From the cell containing the given text, extract its center point as (x, y) coordinate. 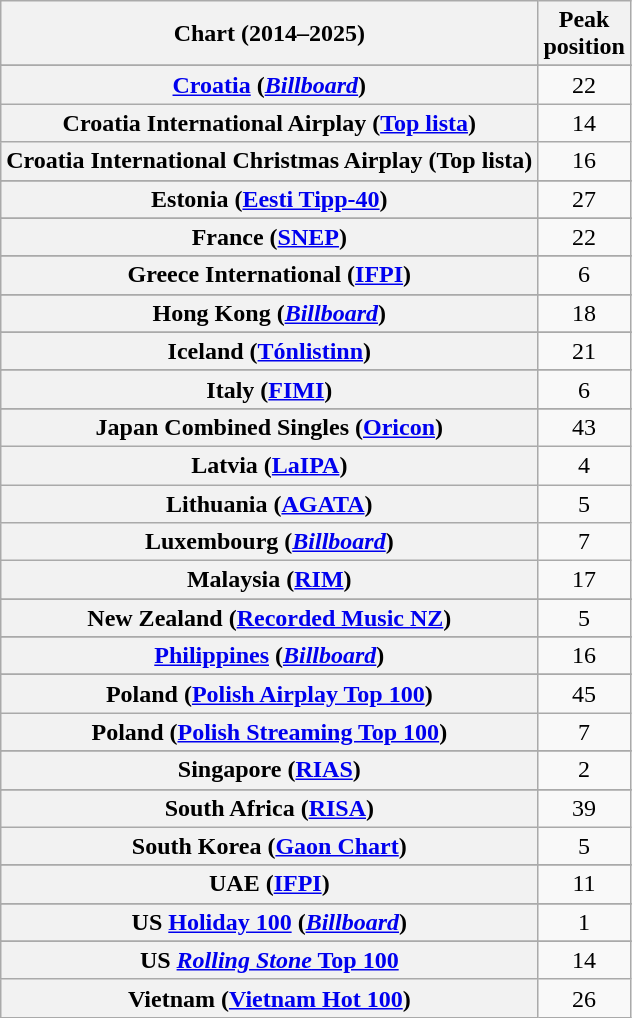
New Zealand (Recorded Music NZ) (270, 618)
US Rolling Stone Top 100 (270, 960)
Philippines (Billboard) (270, 656)
4 (584, 465)
Croatia International Airplay (Top lista) (270, 123)
Croatia (Billboard) (270, 85)
Iceland (Tónlistinn) (270, 351)
Italy (FIMI) (270, 389)
Chart (2014–2025) (270, 34)
1 (584, 922)
45 (584, 694)
Singapore (RIAS) (270, 770)
Vietnam (Vietnam Hot 100) (270, 998)
18 (584, 313)
Malaysia (RIM) (270, 580)
21 (584, 351)
Poland (Polish Airplay Top 100) (270, 694)
Estonia (Eesti Tipp-40) (270, 199)
France (SNEP) (270, 237)
South Korea (Gaon Chart) (270, 846)
Japan Combined Singles (Oricon) (270, 427)
17 (584, 580)
26 (584, 998)
Peakposition (584, 34)
Poland (Polish Streaming Top 100) (270, 732)
Greece International (IFPI) (270, 275)
2 (584, 770)
Latvia (LaIPA) (270, 465)
43 (584, 427)
Hong Kong (Billboard) (270, 313)
Luxembourg (Billboard) (270, 542)
UAE (IFPI) (270, 884)
US Holiday 100 (Billboard) (270, 922)
Croatia International Christmas Airplay (Top lista) (270, 161)
South Africa (RISA) (270, 808)
39 (584, 808)
27 (584, 199)
11 (584, 884)
Lithuania (AGATA) (270, 503)
